From the cell containing the given text, extract its center point as [x, y] coordinate. 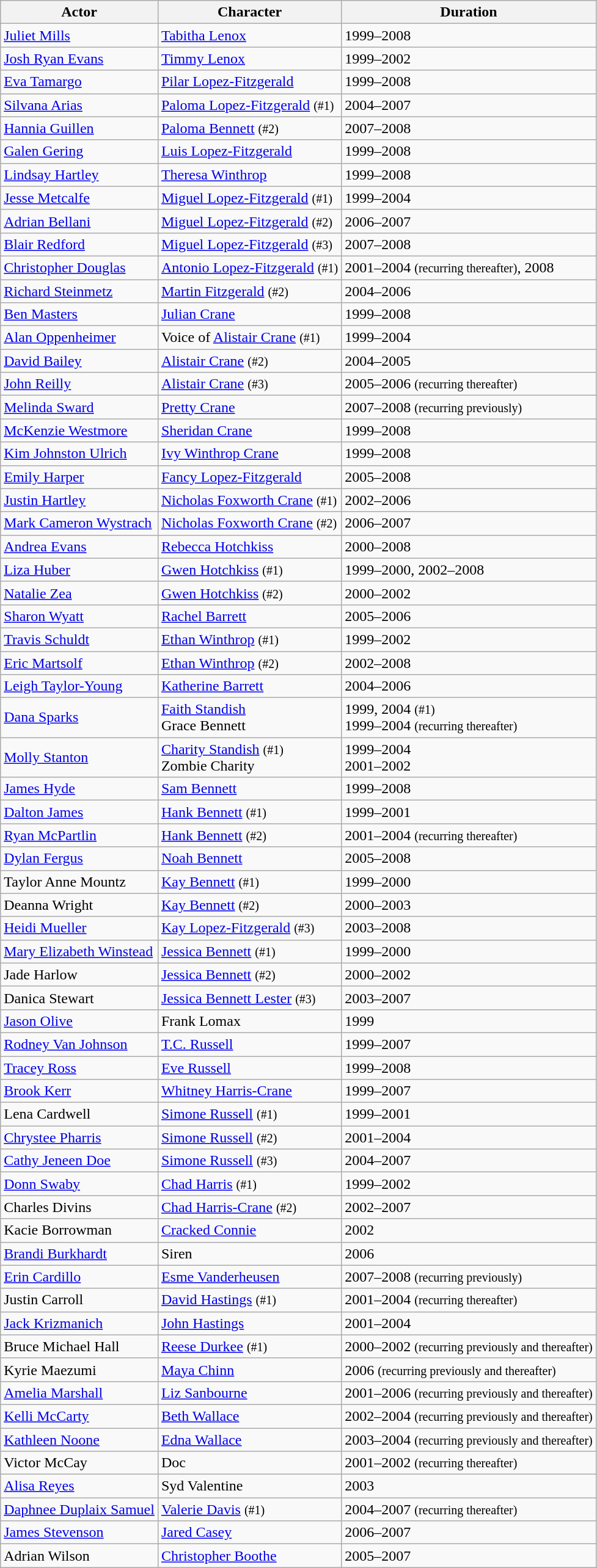
Tracey Ross [79, 1068]
Sharon Wyatt [79, 616]
Kay Lopez-Fitzgerald (#3) [249, 928]
Blair Redford [79, 244]
McKenzie Westmore [79, 430]
Kyrie Maezumi [79, 1370]
Dalton James [79, 812]
2001–2004 (recurring thereafter), 2008 [469, 267]
Jesse Metcalfe [79, 198]
Christopher Boothe [249, 1556]
Simone Russell (#1) [249, 1114]
Lena Cardwell [79, 1114]
Cathy Jeneen Doe [79, 1161]
Rebecca Hotchkiss [249, 546]
Jason Olive [79, 1021]
2002–2007 [469, 1207]
Sam Bennett [249, 789]
Sheridan Crane [249, 430]
Liza Huber [79, 570]
Kelli McCarty [79, 1416]
Ben Masters [79, 314]
Beth Wallace [249, 1416]
Eve Russell [249, 1068]
2003 [469, 1486]
Valerie Davis (#1) [249, 1509]
Kay Bennett (#2) [249, 905]
Syd Valentine [249, 1486]
2001–2006 (recurring previously and thereafter) [469, 1393]
Simone Russell (#3) [249, 1161]
2005–2006 (recurring thereafter) [469, 384]
Justin Carroll [79, 1300]
Charles Divins [79, 1207]
Natalie Zea [79, 593]
Miguel Lopez-Fitzgerald (#1) [249, 198]
Paloma Bennett (#2) [249, 128]
Charity Standish (#1)Zombie Charity [249, 757]
1999–2000, 2002–2008 [469, 570]
Ethan Winthrop (#1) [249, 639]
Jessica Bennett Lester (#3) [249, 998]
Rodney Van Johnson [79, 1044]
Travis Schuldt [79, 639]
Bruce Michael Hall [79, 1346]
Chad Harris-Crane (#2) [249, 1207]
Deanna Wright [79, 905]
Pilar Lopez-Fitzgerald [249, 82]
Leigh Taylor-Young [79, 686]
Alistair Crane (#3) [249, 384]
Dana Sparks [79, 718]
Justin Hartley [79, 500]
David Bailey [79, 361]
2006 [469, 1254]
Hank Bennett (#2) [249, 835]
Chad Harris (#1) [249, 1184]
James Hyde [79, 789]
Hannia Guillen [79, 128]
Antonio Lopez-Fitzgerald (#1) [249, 267]
Jack Krizmanich [79, 1323]
Whitney Harris-Crane [249, 1091]
2002–2006 [469, 500]
Donn Swaby [79, 1184]
Jessica Bennett (#1) [249, 951]
Daphnee Duplaix Samuel [79, 1509]
2000–2008 [469, 546]
Erin Cardillo [79, 1277]
1999 [469, 1021]
Simone Russell (#2) [249, 1138]
Alisa Reyes [79, 1486]
Melinda Sward [79, 407]
Danica Stewart [79, 998]
Martin Fitzgerald (#2) [249, 291]
2003–2004 (recurring previously and thereafter) [469, 1439]
Mary Elizabeth Winstead [79, 951]
Hank Bennett (#1) [249, 812]
Ethan Winthrop (#2) [249, 662]
Luis Lopez-Fitzgerald [249, 151]
Kim Johnston Ulrich [79, 454]
Doc [249, 1463]
Reese Durkee (#1) [249, 1346]
James Stevenson [79, 1533]
Tabitha Lenox [249, 35]
2001–2002 (recurring thereafter) [469, 1463]
2004–2005 [469, 361]
Juliet Mills [79, 35]
2000–2002 (recurring previously and thereafter) [469, 1346]
Alistair Crane (#2) [249, 361]
Fancy Lopez-Fitzgerald [249, 477]
2004–2007 (recurring thereafter) [469, 1509]
Chrystee Pharris [79, 1138]
2006 (recurring previously and thereafter) [469, 1370]
Maya Chinn [249, 1370]
Josh Ryan Evans [79, 59]
1999, 2004 (#1)1999–2004 (recurring thereafter) [469, 718]
Timmy Lenox [249, 59]
Julian Crane [249, 314]
John Hastings [249, 1323]
Paloma Lopez-Fitzgerald (#1) [249, 105]
Gwen Hotchkiss (#2) [249, 593]
Brook Kerr [79, 1091]
Faith StandishGrace Bennett [249, 718]
Edna Wallace [249, 1439]
2002–2004 (recurring previously and thereafter) [469, 1416]
Alan Oppenheimer [79, 338]
Rachel Barrett [249, 616]
Esme Vanderheusen [249, 1277]
Nicholas Foxworth Crane (#1) [249, 500]
2002–2008 [469, 662]
Richard Steinmetz [79, 291]
2005–2007 [469, 1556]
Amelia Marshall [79, 1393]
Victor McCay [79, 1463]
Eva Tamargo [79, 82]
Jade Harlow [79, 975]
Galen Gering [79, 151]
Eric Martsolf [79, 662]
Miguel Lopez-Fitzgerald (#2) [249, 221]
Gwen Hotchkiss (#1) [249, 570]
T.C. Russell [249, 1044]
2003–2008 [469, 928]
Taylor Anne Mountz [79, 882]
2005–2006 [469, 616]
Nicholas Foxworth Crane (#2) [249, 523]
Lindsay Hartley [79, 175]
Liz Sanbourne [249, 1393]
Character [249, 12]
Ivy Winthrop Crane [249, 454]
1999–20042001–2002 [469, 757]
Voice of Alistair Crane (#1) [249, 338]
Frank Lomax [249, 1021]
Jared Casey [249, 1533]
Andrea Evans [79, 546]
Kay Bennett (#1) [249, 882]
2000–2003 [469, 905]
Brandi Burkhardt [79, 1254]
2003–2007 [469, 998]
Actor [79, 12]
2002 [469, 1230]
Christopher Douglas [79, 267]
Duration [469, 12]
Jessica Bennett (#2) [249, 975]
Siren [249, 1254]
Molly Stanton [79, 757]
Katherine Barrett [249, 686]
Pretty Crane [249, 407]
Emily Harper [79, 477]
Cracked Connie [249, 1230]
Noah Bennett [249, 858]
Adrian Wilson [79, 1556]
Ryan McPartlin [79, 835]
Mark Cameron Wystrach [79, 523]
John Reilly [79, 384]
Dylan Fergus [79, 858]
Theresa Winthrop [249, 175]
Silvana Arias [79, 105]
Kacie Borrowman [79, 1230]
David Hastings (#1) [249, 1300]
Miguel Lopez-Fitzgerald (#3) [249, 244]
Kathleen Noone [79, 1439]
Adrian Bellani [79, 221]
Heidi Mueller [79, 928]
